Search for the cell housing the specified text and yield its (x, y) center coordinate. 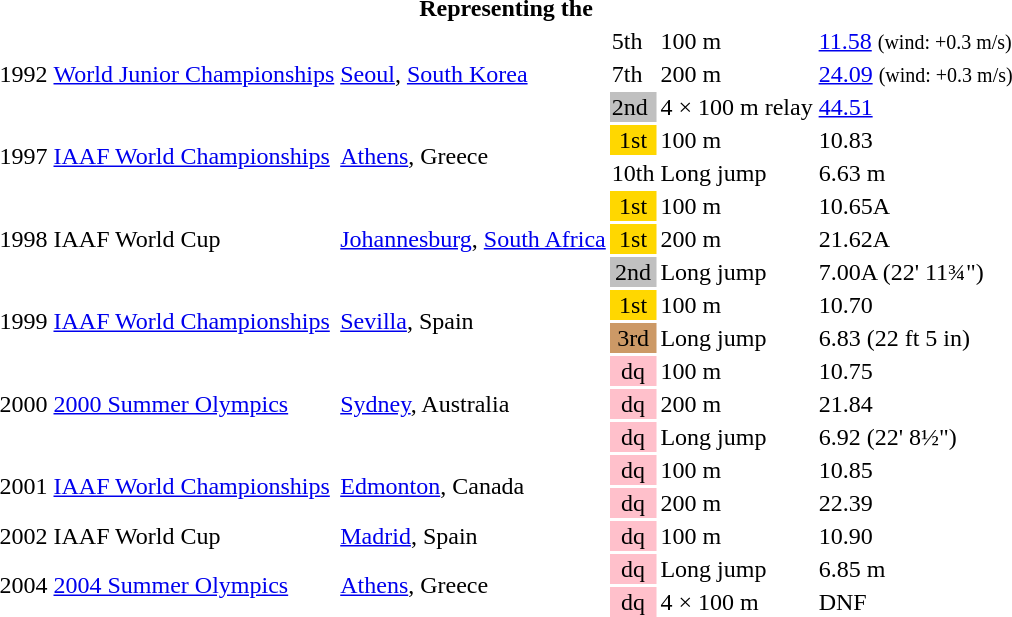
Madrid, Spain (474, 536)
Edmonton, Canada (474, 486)
Sevilla, Spain (474, 322)
3rd (633, 338)
7th (633, 74)
Johannesburg, South Africa (474, 239)
2004 Summer Olympics (194, 586)
Sydney, Australia (474, 404)
4 × 100 m (736, 602)
10th (633, 173)
2000 Summer Olympics (194, 404)
World Junior Championships (194, 74)
Seoul, South Korea (474, 74)
5th (633, 41)
4 × 100 m relay (736, 107)
